Detect which cell encompasses the target text, then output its [x, y] center coordinate. 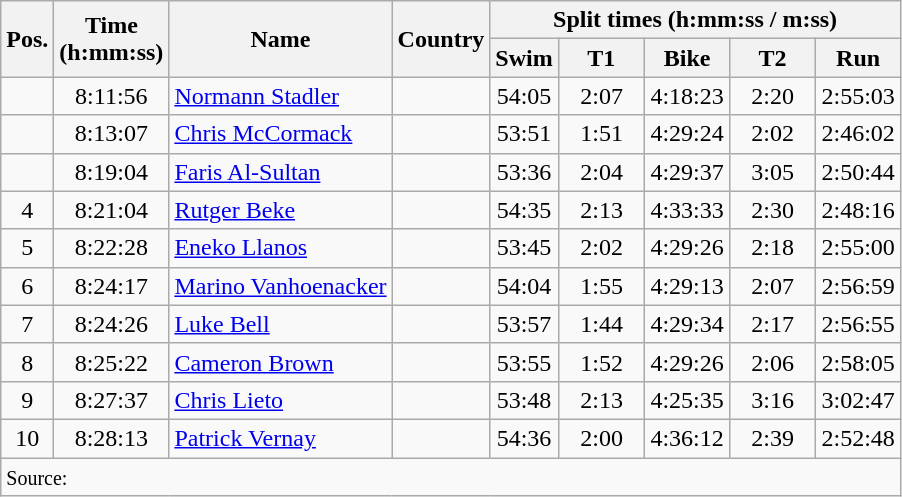
7 [28, 324]
8:11:56 [112, 96]
4:29:13 [687, 286]
4:25:35 [687, 400]
4 [28, 210]
8 [28, 362]
8:27:37 [112, 400]
Split times (h:mm:ss / m:ss) [696, 20]
Marino Vanhoenacker [280, 286]
T2 [772, 58]
Cameron Brown [280, 362]
Name [280, 39]
Luke Bell [280, 324]
53:36 [524, 172]
4:33:33 [687, 210]
2:46:02 [858, 134]
2:58:05 [858, 362]
54:35 [524, 210]
4:29:34 [687, 324]
Chris Lieto [280, 400]
3:05 [772, 172]
8:28:13 [112, 438]
8:22:28 [112, 248]
8:24:26 [112, 324]
T1 [602, 58]
3:16 [772, 400]
Faris Al-Sultan [280, 172]
4:36:12 [687, 438]
Time(h:mm:ss) [112, 39]
53:51 [524, 134]
2:55:00 [858, 248]
Normann Stadler [280, 96]
1:55 [602, 286]
8:24:17 [112, 286]
2:39 [772, 438]
8:21:04 [112, 210]
8:13:07 [112, 134]
Swim [524, 58]
2:56:59 [858, 286]
1:52 [602, 362]
53:45 [524, 248]
2:04 [602, 172]
Pos. [28, 39]
53:48 [524, 400]
Chris McCormack [280, 134]
53:57 [524, 324]
4:29:37 [687, 172]
54:04 [524, 286]
Bike [687, 58]
4:29:24 [687, 134]
2:06 [772, 362]
10 [28, 438]
1:51 [602, 134]
3:02:47 [858, 400]
2:17 [772, 324]
5 [28, 248]
8:25:22 [112, 362]
Eneko Llanos [280, 248]
2:48:16 [858, 210]
2:18 [772, 248]
Source: [451, 477]
8:19:04 [112, 172]
2:30 [772, 210]
1:44 [602, 324]
Country [441, 39]
4:18:23 [687, 96]
2:50:44 [858, 172]
54:36 [524, 438]
Run [858, 58]
2:20 [772, 96]
54:05 [524, 96]
Patrick Vernay [280, 438]
6 [28, 286]
2:00 [602, 438]
9 [28, 400]
2:56:55 [858, 324]
Rutger Beke [280, 210]
2:52:48 [858, 438]
2:55:03 [858, 96]
53:55 [524, 362]
